Determine the (x, y) coordinate at the center of the cell enclosing the given text.  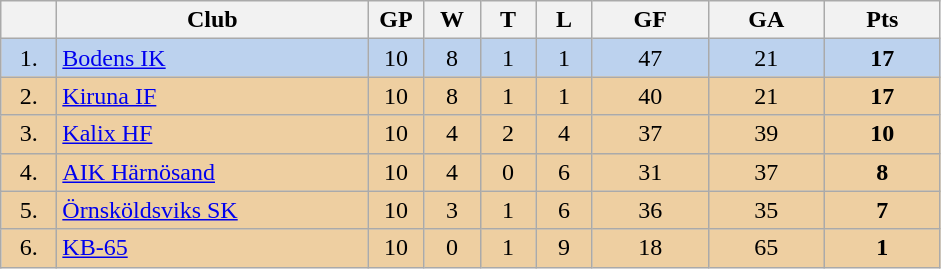
Örnsköldsviks SK (212, 210)
3 (452, 210)
2. (29, 96)
W (452, 20)
KB-65 (212, 248)
31 (650, 172)
L (564, 20)
65 (766, 248)
9 (564, 248)
5. (29, 210)
47 (650, 58)
6. (29, 248)
36 (650, 210)
39 (766, 134)
AIK Härnösand (212, 172)
Kalix HF (212, 134)
Kiruna IF (212, 96)
1. (29, 58)
GA (766, 20)
4. (29, 172)
35 (766, 210)
40 (650, 96)
GP (396, 20)
3. (29, 134)
18 (650, 248)
7 (882, 210)
T (508, 20)
Club (212, 20)
Bodens IK (212, 58)
Pts (882, 20)
GF (650, 20)
2 (508, 134)
